Return (X, Y) of the center of cell containing provided text 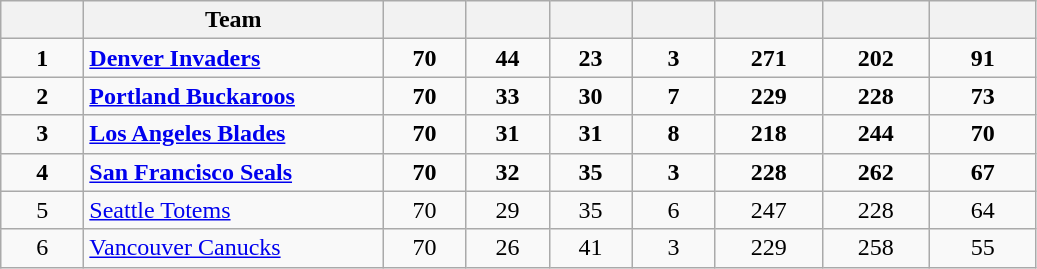
4 (42, 172)
Denver Invaders (234, 58)
44 (508, 58)
26 (508, 248)
55 (982, 248)
30 (590, 96)
73 (982, 96)
64 (982, 210)
32 (508, 172)
Los Angeles Blades (234, 134)
247 (768, 210)
San Francisco Seals (234, 172)
202 (876, 58)
Team (234, 20)
91 (982, 58)
Seattle Totems (234, 210)
67 (982, 172)
271 (768, 58)
29 (508, 210)
1 (42, 58)
23 (590, 58)
2 (42, 96)
8 (674, 134)
Portland Buckaroos (234, 96)
218 (768, 134)
244 (876, 134)
262 (876, 172)
258 (876, 248)
7 (674, 96)
33 (508, 96)
5 (42, 210)
41 (590, 248)
Vancouver Canucks (234, 248)
